Locate the cell with the specified text and output its [x, y] center coordinate. 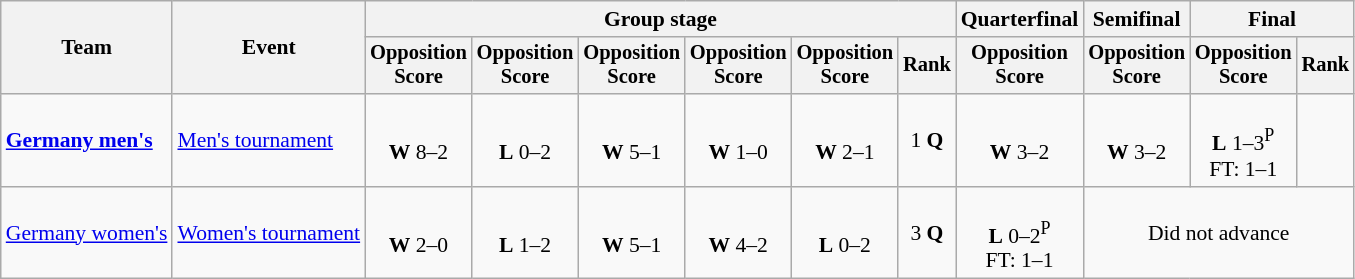
Men's tournament [268, 140]
W 1–0 [738, 140]
Team [87, 48]
Quarterfinal [1020, 19]
Group stage [660, 19]
3 Q [927, 233]
W 2–1 [846, 140]
L 1–2 [526, 233]
Semifinal [1136, 19]
L 0–2PFT: 1–1 [1020, 233]
Did not advance [1218, 233]
1 Q [927, 140]
W 2–0 [418, 233]
Event [268, 48]
Germany women's [87, 233]
L 1–3PFT: 1–1 [1244, 140]
Final [1272, 19]
Women's tournament [268, 233]
Germany men's [87, 140]
W 4–2 [738, 233]
W 8–2 [418, 140]
